Scan for the cell matching the given text and deliver its [X, Y] coordinate at center. 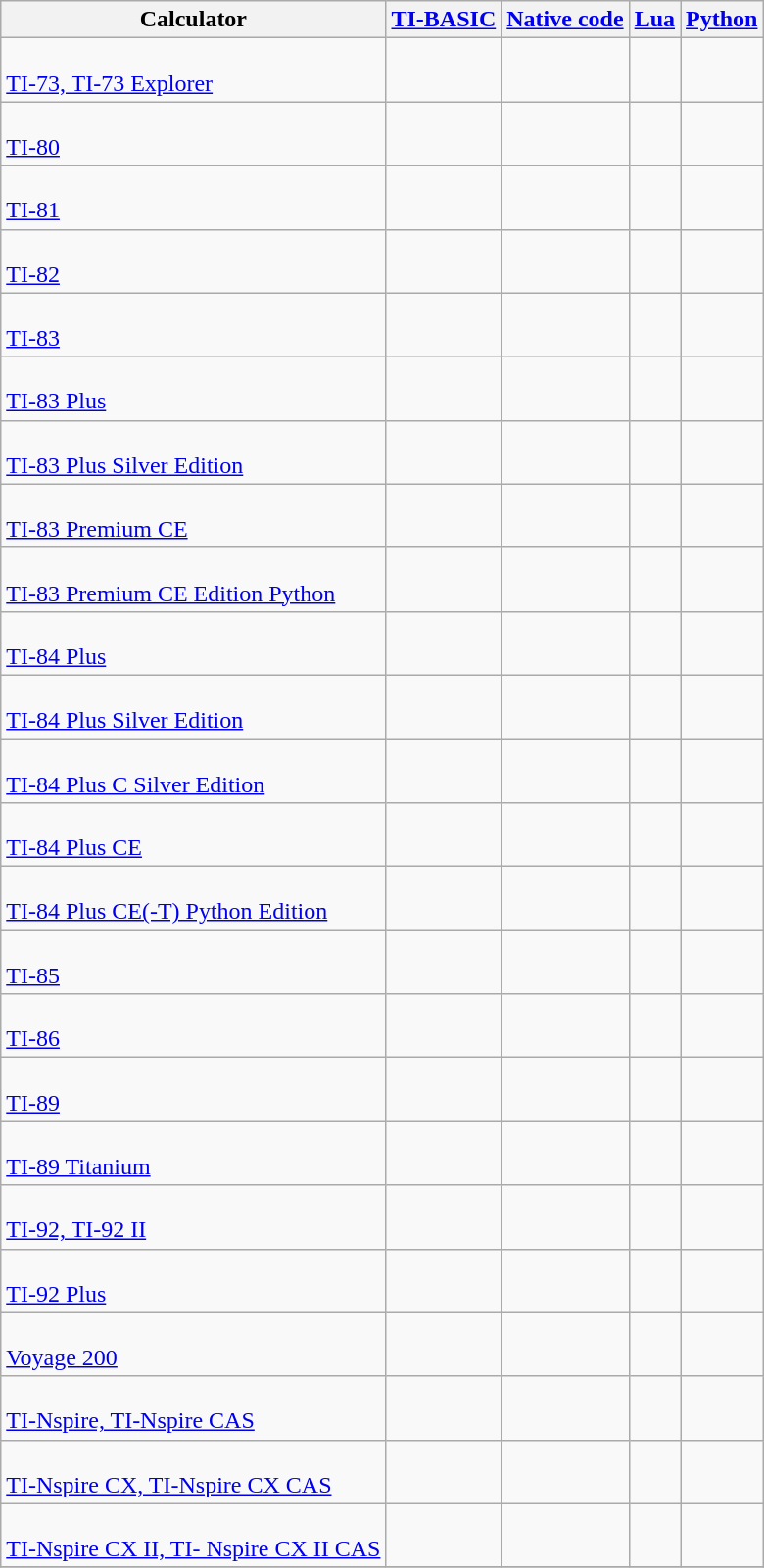
TI-83 Premium CE [194, 515]
TI-85 [194, 962]
TI-84 Plus [194, 642]
TI-83 Premium CE Edition Python [194, 580]
Lua [654, 20]
TI-92, TI-92 II [194, 1216]
TI-83 Plus [194, 388]
TI-Nspire CX, TI-Nspire CX CAS [194, 1471]
TI-80 [194, 133]
Python [722, 20]
TI-82 [194, 261]
TI-84 Plus Silver Edition [194, 707]
TI-83 [194, 325]
TI-84 Plus CE [194, 834]
Native code [565, 20]
TI-84 Plus CE(-T) Python Edition [194, 899]
Voyage 200 [194, 1344]
TI-89 Titanium [194, 1154]
TI-73, TI-73 Explorer [194, 71]
TI-89 [194, 1089]
TI-Nspire CX II, TI- Nspire CX II CAS [194, 1536]
TI-84 Plus C Silver Edition [194, 770]
TI-92 Plus [194, 1281]
TI-BASIC [444, 20]
TI-83 Plus Silver Edition [194, 452]
Calculator [194, 20]
TI-Nspire, TI-Nspire CAS [194, 1408]
TI-81 [194, 198]
TI-86 [194, 1026]
